Identify which cell holds the provided text, then report its (X, Y) central coordinate. 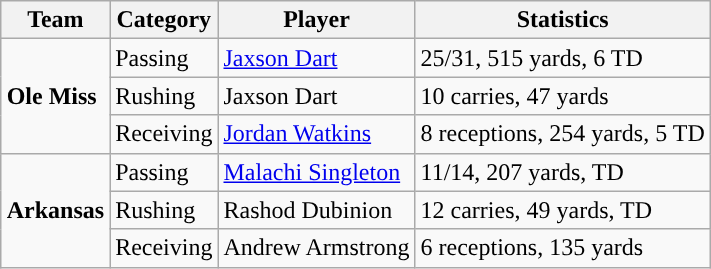
12 carries, 49 yards, TD (562, 210)
Rashod Dubinion (316, 210)
6 receptions, 135 yards (562, 248)
11/14, 207 yards, TD (562, 172)
Statistics (562, 20)
Category (164, 20)
25/31, 515 yards, 6 TD (562, 58)
Team (55, 20)
Andrew Armstrong (316, 248)
Ole Miss (55, 96)
8 receptions, 254 yards, 5 TD (562, 134)
10 carries, 47 yards (562, 96)
Player (316, 20)
Jordan Watkins (316, 134)
Arkansas (55, 210)
Malachi Singleton (316, 172)
